Return the (x, y) coordinate for the center point of the cell that contains the specified text.  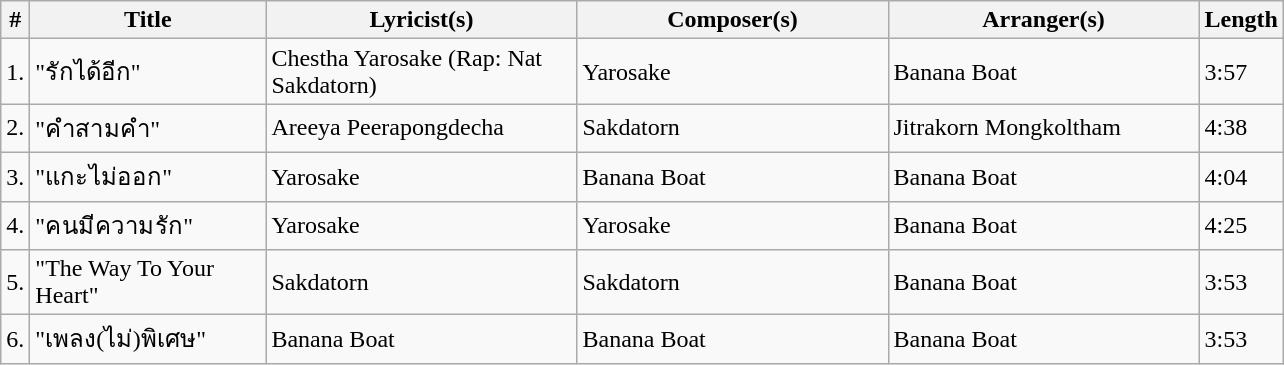
"รักได้อีก" (148, 72)
Length (1241, 20)
Chestha Yarosake (Rap: Nat Sakdatorn) (422, 72)
Arranger(s) (1044, 20)
4. (16, 226)
"แกะไม่ออก" (148, 176)
5. (16, 282)
3:57 (1241, 72)
Title (148, 20)
4:04 (1241, 176)
"The Way To Your Heart" (148, 282)
1. (16, 72)
"คำสามคำ" (148, 128)
3. (16, 176)
Areeya Peerapongdecha (422, 128)
4:25 (1241, 226)
2. (16, 128)
Composer(s) (732, 20)
"คนมีความรัก" (148, 226)
# (16, 20)
Jitrakorn Mongkoltham (1044, 128)
"เพลง(ไม่)พิเศษ" (148, 340)
4:38 (1241, 128)
6. (16, 340)
Lyricist(s) (422, 20)
